Identify which cell holds the provided text, then report its [x, y] central coordinate. 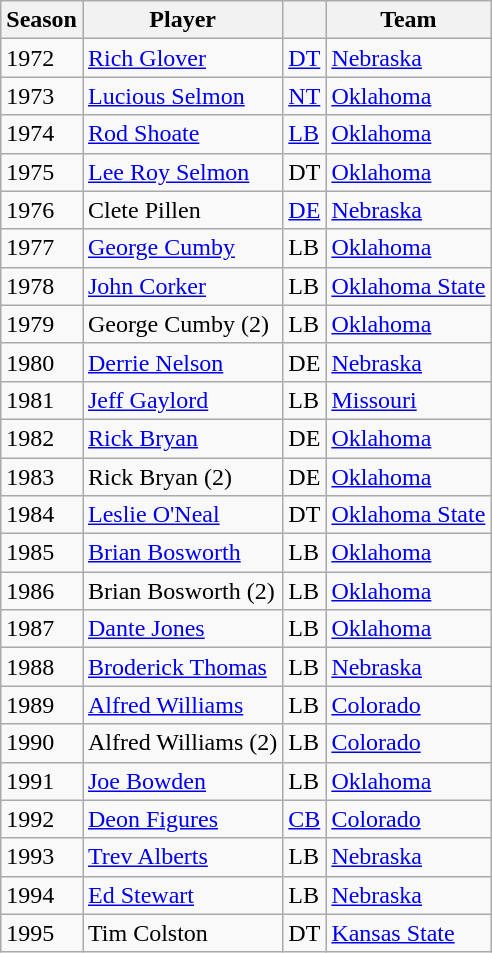
Jeff Gaylord [182, 400]
Season [42, 20]
Rick Bryan [182, 438]
Ed Stewart [182, 895]
1984 [42, 515]
1975 [42, 172]
1983 [42, 477]
Deon Figures [182, 819]
Leslie O'Neal [182, 515]
Alfred Williams [182, 705]
1973 [42, 96]
John Corker [182, 286]
Trev Alberts [182, 857]
Kansas State [408, 933]
1991 [42, 781]
Brian Bosworth [182, 553]
George Cumby (2) [182, 324]
Clete Pillen [182, 210]
1982 [42, 438]
1988 [42, 667]
Brian Bosworth (2) [182, 591]
1978 [42, 286]
1993 [42, 857]
1995 [42, 933]
1977 [42, 248]
Lee Roy Selmon [182, 172]
NT [304, 96]
1980 [42, 362]
1986 [42, 591]
Joe Bowden [182, 781]
1994 [42, 895]
CB [304, 819]
1987 [42, 629]
George Cumby [182, 248]
1979 [42, 324]
1992 [42, 819]
1985 [42, 553]
1989 [42, 705]
Tim Colston [182, 933]
1981 [42, 400]
Team [408, 20]
Rod Shoate [182, 134]
Rick Bryan (2) [182, 477]
1990 [42, 743]
Alfred Williams (2) [182, 743]
Lucious Selmon [182, 96]
1976 [42, 210]
Derrie Nelson [182, 362]
1972 [42, 58]
Missouri [408, 400]
Rich Glover [182, 58]
Dante Jones [182, 629]
Player [182, 20]
Broderick Thomas [182, 667]
1974 [42, 134]
